Locate the cell with the specified text and output its [x, y] center coordinate. 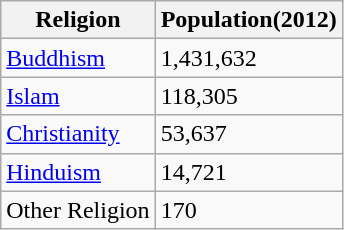
Christianity [78, 134]
Islam [78, 96]
118,305 [248, 96]
Other Religion [78, 210]
Religion [78, 20]
53,637 [248, 134]
Buddhism [78, 58]
14,721 [248, 172]
Hinduism [78, 172]
1,431,632 [248, 58]
Population(2012) [248, 20]
170 [248, 210]
